Return [x, y] of the center of cell containing provided text 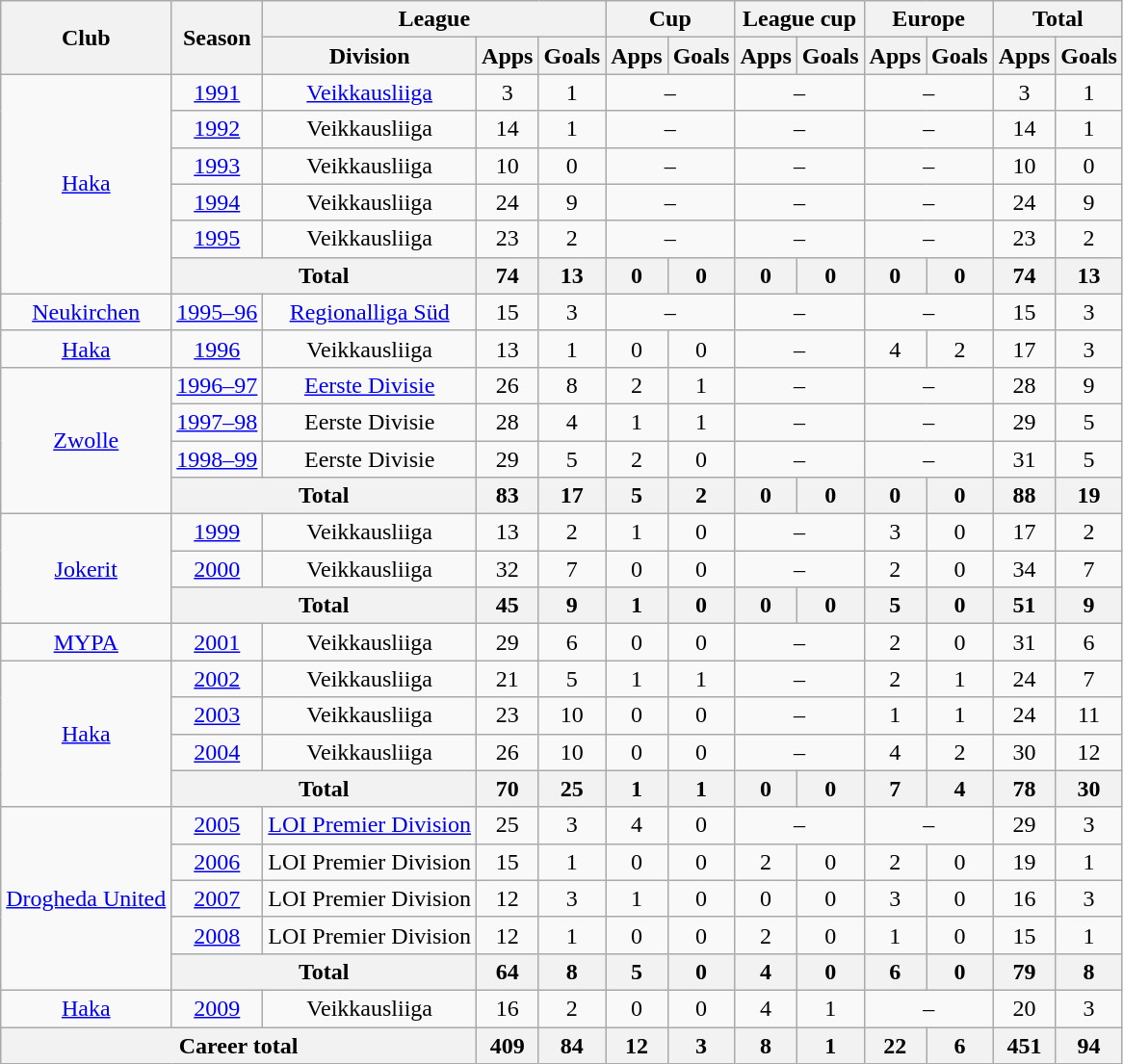
1994 [218, 202]
League cup [799, 19]
2008 [218, 935]
Division [370, 56]
83 [508, 496]
2005 [218, 825]
20 [1024, 1008]
21 [508, 679]
1996–97 [218, 385]
70 [508, 789]
64 [508, 972]
2001 [218, 642]
1995 [218, 239]
2004 [218, 752]
2002 [218, 679]
Career total [239, 1045]
2007 [218, 898]
Jokerit [87, 569]
1998–99 [218, 459]
2006 [218, 862]
Season [218, 38]
League [434, 19]
34 [1024, 569]
79 [1024, 972]
Neukirchen [87, 312]
94 [1089, 1045]
Zwolle [87, 440]
2000 [218, 569]
45 [508, 606]
2009 [218, 1008]
11 [1089, 715]
Club [87, 38]
1991 [218, 92]
1999 [218, 532]
451 [1024, 1045]
Regionalliga Süd [370, 312]
409 [508, 1045]
51 [1024, 606]
2003 [218, 715]
84 [572, 1045]
MYPA [87, 642]
1992 [218, 129]
1993 [218, 166]
Cup [670, 19]
Drogheda United [87, 898]
22 [895, 1045]
Europe [928, 19]
1995–96 [218, 312]
1996 [218, 349]
1997–98 [218, 422]
88 [1024, 496]
78 [1024, 789]
32 [508, 569]
